Capture the cell that displays the provided text and extract its (x, y) central coordinate. 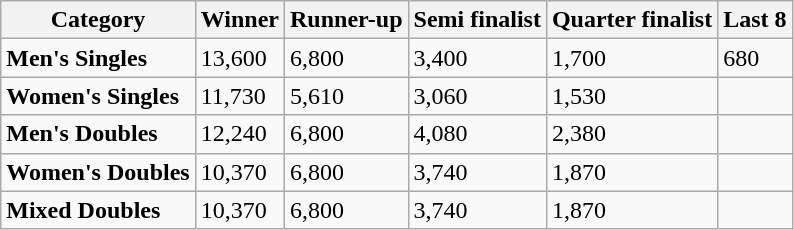
Men's Singles (98, 58)
Mixed Doubles (98, 210)
12,240 (240, 134)
5,610 (346, 96)
Men's Doubles (98, 134)
Runner-up (346, 20)
1,530 (632, 96)
11,730 (240, 96)
1,700 (632, 58)
2,380 (632, 134)
Quarter finalist (632, 20)
13,600 (240, 58)
Last 8 (755, 20)
Category (98, 20)
680 (755, 58)
Women's Singles (98, 96)
3,060 (477, 96)
Semi finalist (477, 20)
Women's Doubles (98, 172)
3,400 (477, 58)
Winner (240, 20)
4,080 (477, 134)
